Capture the cell that displays the provided text and extract its [X, Y] central coordinate. 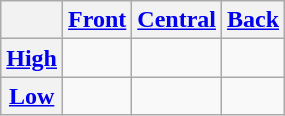
High [32, 58]
Low [32, 96]
Front [98, 20]
Central [177, 20]
Back [254, 20]
